Identify which cell holds the provided text, then report its (x, y) central coordinate. 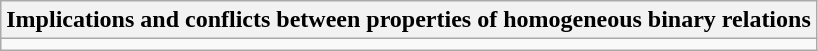
Implications and conflicts between properties of homogeneous binary relations (409, 20)
